Determine the [x, y] coordinate at the center of the cell enclosing the given text.  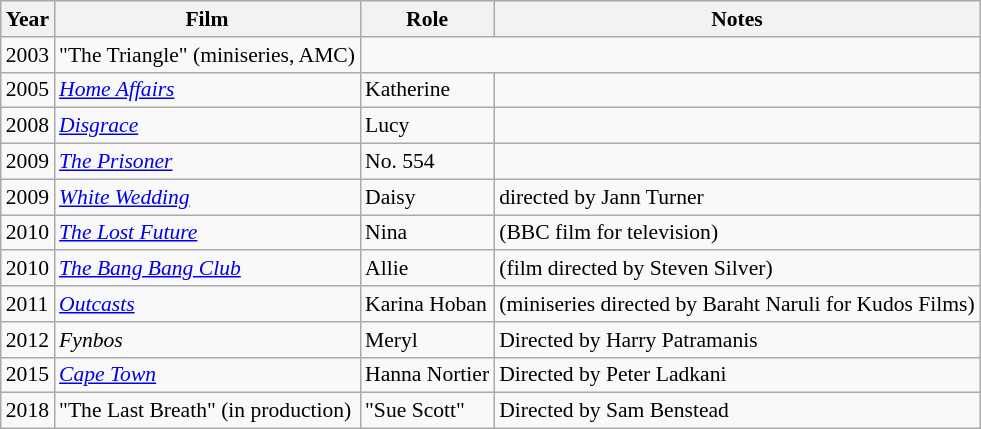
Year [28, 19]
Fynbos [207, 340]
Katherine [427, 90]
No. 554 [427, 162]
Hanna Nortier [427, 375]
Allie [427, 269]
White Wedding [207, 197]
Meryl [427, 340]
Role [427, 19]
"Sue Scott" [427, 411]
2015 [28, 375]
Disgrace [207, 126]
2011 [28, 304]
Notes [737, 19]
Directed by Sam Benstead [737, 411]
The Bang Bang Club [207, 269]
Film [207, 19]
(miniseries directed by Baraht Naruli for Kudos Films) [737, 304]
Nina [427, 233]
Karina Hoban [427, 304]
Lucy [427, 126]
The Prisoner [207, 162]
2012 [28, 340]
2005 [28, 90]
2008 [28, 126]
Daisy [427, 197]
Directed by Peter Ladkani [737, 375]
(BBC film for television) [737, 233]
(film directed by Steven Silver) [737, 269]
"The Triangle" (miniseries, AMC) [207, 55]
2018 [28, 411]
Outcasts [207, 304]
2003 [28, 55]
directed by Jann Turner [737, 197]
Home Affairs [207, 90]
The Lost Future [207, 233]
"The Last Breath" (in production) [207, 411]
Cape Town [207, 375]
Directed by Harry Patramanis [737, 340]
